Return the (x, y) coordinate for the center point of the cell that contains the specified text.  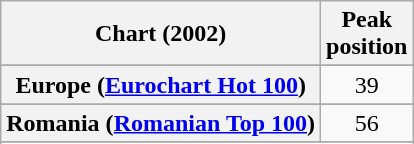
56 (367, 123)
Romania (Romanian Top 100) (161, 123)
Peakposition (367, 34)
Europe (Eurochart Hot 100) (161, 85)
Chart (2002) (161, 34)
39 (367, 85)
